Extract the (x, y) coordinate from the center of the cell holding the provided text.  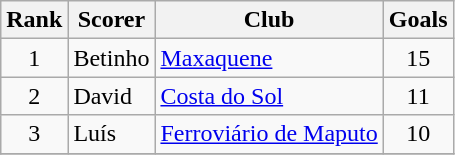
Betinho (112, 58)
Club (269, 20)
David (112, 96)
Costa do Sol (269, 96)
Rank (34, 20)
3 (34, 134)
10 (418, 134)
15 (418, 58)
Goals (418, 20)
Maxaquene (269, 58)
11 (418, 96)
2 (34, 96)
Ferroviário de Maputo (269, 134)
Scorer (112, 20)
1 (34, 58)
Luís (112, 134)
